Return [X, Y] of the center of cell containing provided text 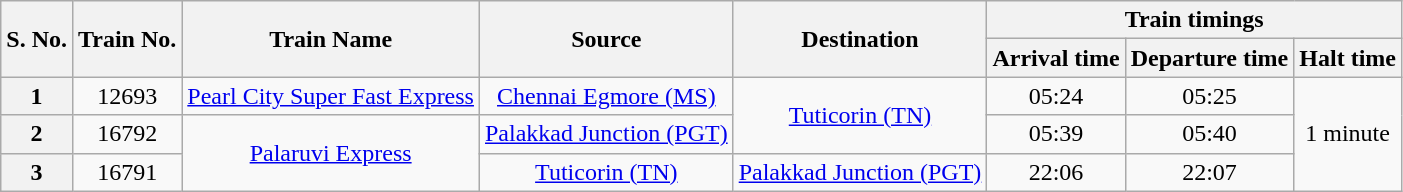
16791 [126, 172]
22:07 [1210, 172]
Destination [860, 39]
Arrival time [1056, 58]
22:06 [1056, 172]
05:24 [1056, 96]
05:25 [1210, 96]
Train No. [126, 39]
1 [37, 96]
05:39 [1056, 134]
Pearl City Super Fast Express [331, 96]
Departure time [1210, 58]
Train timings [1194, 20]
Source [606, 39]
1 minute [1348, 134]
Train Name [331, 39]
S. No. [37, 39]
12693 [126, 96]
3 [37, 172]
16792 [126, 134]
Palaruvi Express [331, 153]
Halt time [1348, 58]
05:40 [1210, 134]
Chennai Egmore (MS) [606, 96]
2 [37, 134]
